Return (x, y) of the center of cell containing provided text 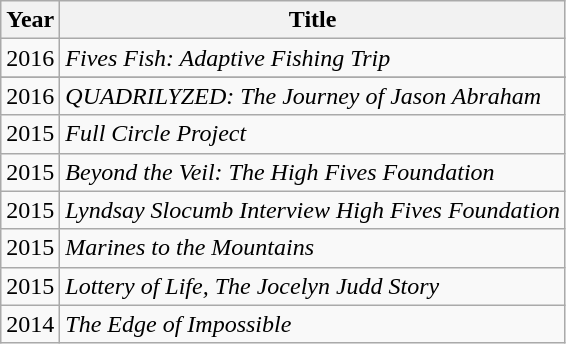
Full Circle Project (313, 134)
Marines to the Mountains (313, 248)
Fives Fish: Adaptive Fishing Trip (313, 58)
The Edge of Impossible (313, 324)
Year (30, 20)
Lyndsay Slocumb Interview High Fives Foundation (313, 210)
Title (313, 20)
2014 (30, 324)
Beyond the Veil: The High Fives Foundation (313, 172)
QUADRILYZED: The Journey of Jason Abraham (313, 96)
Lottery of Life, The Jocelyn Judd Story (313, 286)
